Capture the cell that displays the provided text and extract its [x, y] central coordinate. 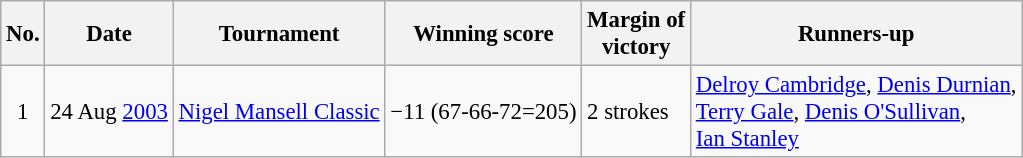
24 Aug 2003 [109, 112]
Tournament [279, 34]
No. [23, 34]
Delroy Cambridge, Denis Durnian, Terry Gale, Denis O'Sullivan, Ian Stanley [856, 112]
−11 (67-66-72=205) [484, 112]
Margin ofvictory [636, 34]
Nigel Mansell Classic [279, 112]
Date [109, 34]
Winning score [484, 34]
2 strokes [636, 112]
Runners-up [856, 34]
1 [23, 112]
